Determine the (x, y) coordinate at the center of the cell enclosing the given text.  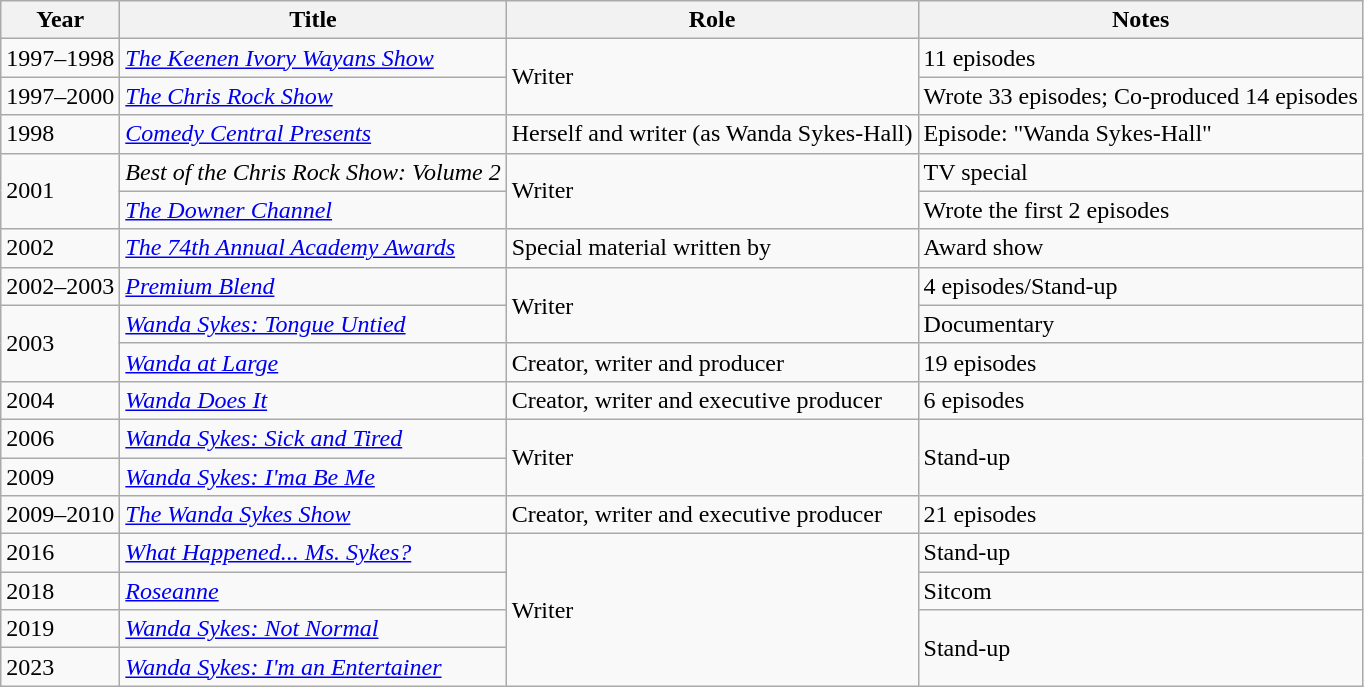
2002–2003 (60, 286)
Award show (1140, 248)
Roseanne (313, 591)
Wanda Sykes: I'ma Be Me (313, 477)
Year (60, 20)
2019 (60, 629)
Notes (1140, 20)
2023 (60, 667)
21 episodes (1140, 515)
4 episodes/Stand-up (1140, 286)
11 episodes (1140, 58)
Wanda Sykes: Tongue Untied (313, 324)
Herself and writer (as Wanda Sykes-Hall) (712, 134)
Premium Blend (313, 286)
2003 (60, 343)
Episode: "Wanda Sykes-Hall" (1140, 134)
The Wanda Sykes Show (313, 515)
Wanda Does It (313, 400)
1997–2000 (60, 96)
2002 (60, 248)
1998 (60, 134)
The Keenen Ivory Wayans Show (313, 58)
Special material written by (712, 248)
2018 (60, 591)
Wanda Sykes: Sick and Tired (313, 438)
Wrote 33 episodes; Co-produced 14 episodes (1140, 96)
What Happened... Ms. Sykes? (313, 553)
Documentary (1140, 324)
Best of the Chris Rock Show: Volume 2 (313, 172)
19 episodes (1140, 362)
The Downer Channel (313, 210)
6 episodes (1140, 400)
Wanda Sykes: Not Normal (313, 629)
The 74th Annual Academy Awards (313, 248)
Creator, writer and producer (712, 362)
2016 (60, 553)
2006 (60, 438)
2009 (60, 477)
2001 (60, 191)
TV special (1140, 172)
Wanda Sykes: I'm an Entertainer (313, 667)
Sitcom (1140, 591)
1997–1998 (60, 58)
Wrote the first 2 episodes (1140, 210)
Role (712, 20)
Wanda at Large (313, 362)
The Chris Rock Show (313, 96)
2009–2010 (60, 515)
2004 (60, 400)
Comedy Central Presents (313, 134)
Title (313, 20)
